Identify which cell holds the provided text, then report its [X, Y] central coordinate. 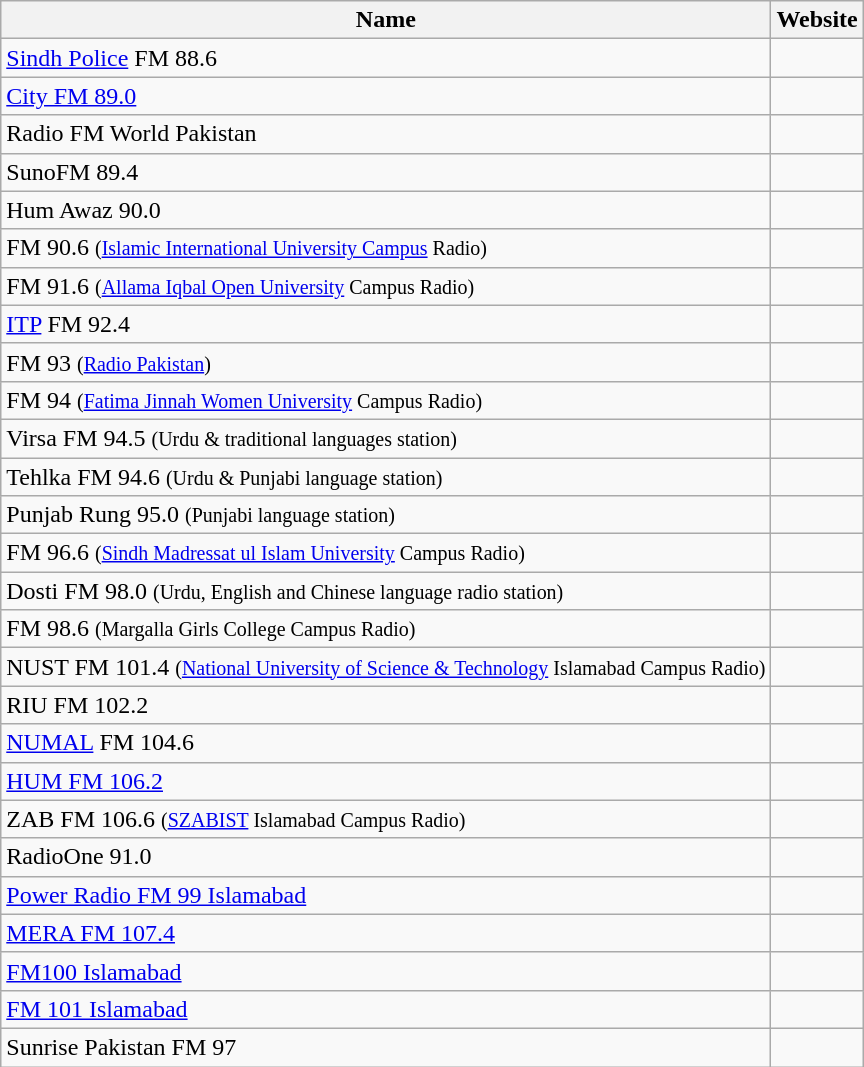
FM 94 (Fatima Jinnah Women University Campus Radio) [386, 400]
SunoFM 89.4 [386, 172]
FM 101 Islamabad [386, 1009]
Dosti FM 98.0 (Urdu, English and Chinese language radio station) [386, 591]
MERA FM 107.4 [386, 933]
NUST FM 101.4 (National University of Science & Technology Islamabad Campus Radio) [386, 667]
Name [386, 20]
Sunrise Pakistan FM 97 [386, 1047]
Website [817, 20]
RIU FM 102.2 [386, 705]
Power Radio FM 99 Islamabad [386, 895]
FM 91.6 (Allama Iqbal Open University Campus Radio) [386, 286]
Virsa FM 94.5 (Urdu & traditional languages station) [386, 438]
Radio FM World Pakistan [386, 134]
HUM FM 106.2 [386, 781]
City FM 89.0 [386, 96]
FM 96.6 (Sindh Madressat ul Islam University Campus Radio) [386, 553]
FM 93 (Radio Pakistan) [386, 362]
Punjab Rung 95.0 (Punjabi language station) [386, 515]
FM 90.6 (Islamic International University Campus Radio) [386, 248]
RadioOne 91.0 [386, 857]
Hum Awaz 90.0 [386, 210]
FM 98.6 (Margalla Girls College Campus Radio) [386, 629]
ITP FM 92.4 [386, 324]
FM100 Islamabad [386, 971]
Sindh Police FM 88.6 [386, 58]
NUMAL FM 104.6 [386, 743]
ZAB FM 106.6 (SZABIST Islamabad Campus Radio) [386, 819]
Tehlka FM 94.6 (Urdu & Punjabi language station) [386, 477]
